Find where the given text appears and provide that cell's center as [X, Y] coordinate. 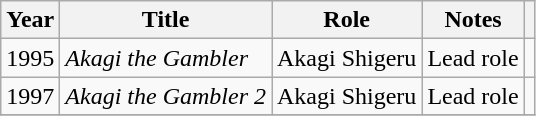
1995 [30, 58]
1997 [30, 96]
Role [347, 20]
Akagi the Gambler 2 [166, 96]
Akagi the Gambler [166, 58]
Title [166, 20]
Year [30, 20]
Notes [473, 20]
